Locate the cell with the specified text and output its (x, y) center coordinate. 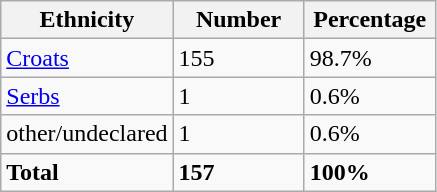
157 (238, 172)
Percentage (370, 20)
Number (238, 20)
100% (370, 172)
Croats (87, 58)
Ethnicity (87, 20)
other/undeclared (87, 134)
155 (238, 58)
98.7% (370, 58)
Serbs (87, 96)
Total (87, 172)
